Provide the (x, y) coordinate of the cell's center where the given text is located.  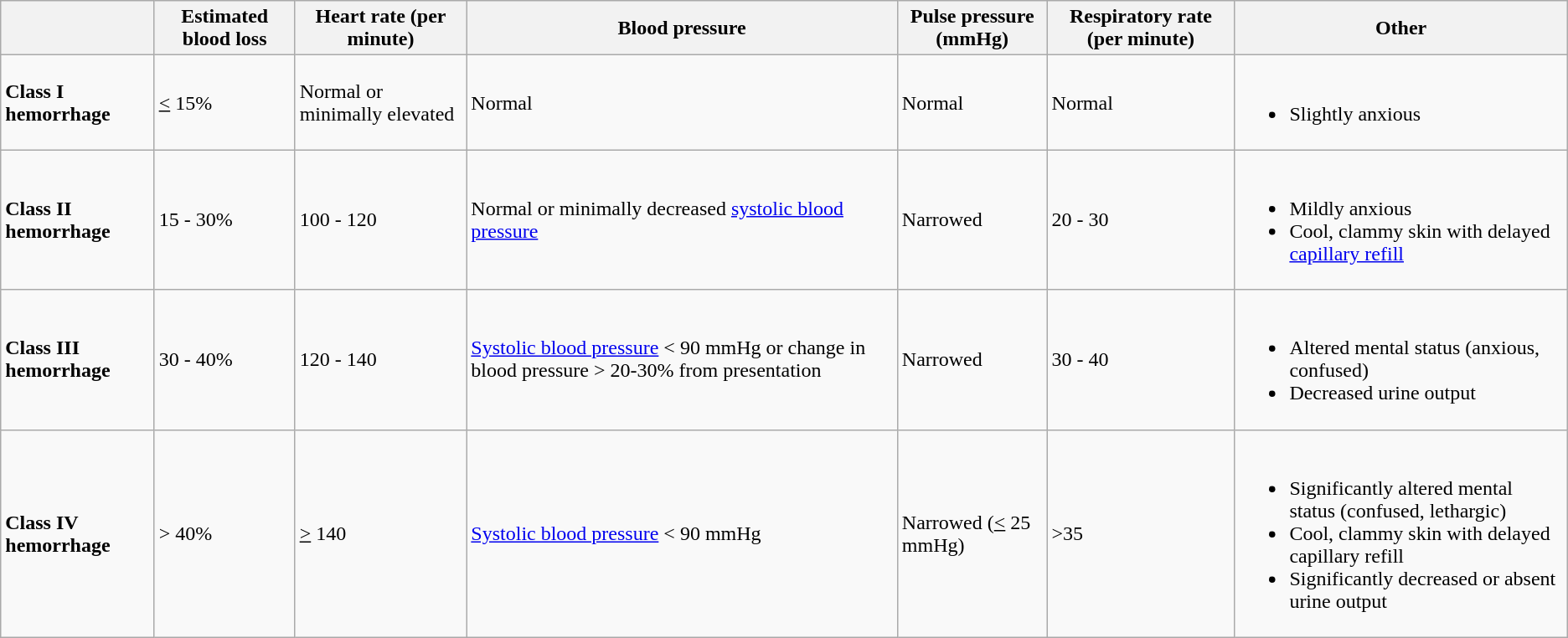
20 - 30 (1141, 219)
Normal or minimally elevated (380, 102)
Mildly anxiousCool, clammy skin with delayed capillary refill (1400, 219)
Class I hemorrhage (77, 102)
30 - 40% (224, 360)
120 - 140 (380, 360)
Narrowed (< 25 mmHg) (972, 533)
Class IV hemorrhage (77, 533)
Pulse pressure (mmHg) (972, 28)
< 15% (224, 102)
Systolic blood pressure < 90 mmHg or change in blood pressure > 20-30% from presentation (682, 360)
Respiratory rate (per minute) (1141, 28)
Altered mental status (anxious, confused)Decreased urine output (1400, 360)
30 - 40 (1141, 360)
Blood pressure (682, 28)
Heart rate (per minute) (380, 28)
Estimated blood loss (224, 28)
Other (1400, 28)
Class II hemorrhage (77, 219)
>35 (1141, 533)
Class III hemorrhage (77, 360)
> 40% (224, 533)
Normal or minimally decreased systolic blood pressure (682, 219)
Slightly anxious (1400, 102)
> 140 (380, 533)
Systolic blood pressure < 90 mmHg (682, 533)
100 - 120 (380, 219)
15 - 30% (224, 219)
